Find where the given text appears and provide that cell's center as (x, y) coordinate. 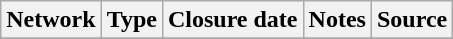
Type (132, 20)
Network (51, 20)
Notes (337, 20)
Source (412, 20)
Closure date (232, 20)
